From the cell containing the given text, extract its center point as [x, y] coordinate. 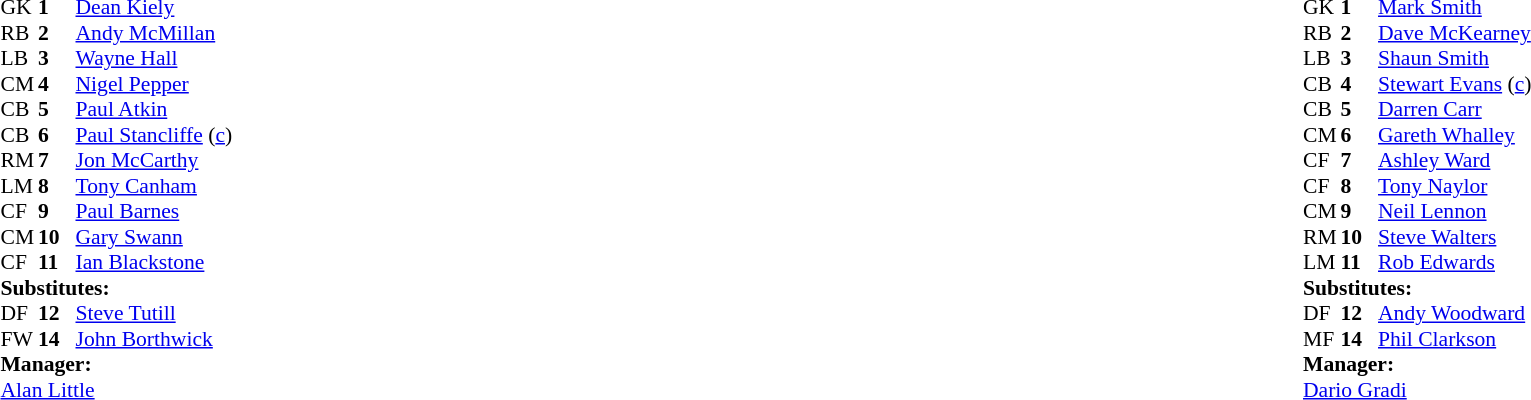
Andy Woodward [1454, 313]
Tony Naylor [1454, 186]
Neil Lennon [1454, 211]
FW [19, 339]
Ashley Ward [1454, 161]
Dave McKearney [1454, 33]
Andy McMillan [154, 33]
Steve Tutill [154, 313]
Gareth Whalley [1454, 135]
Stewart Evans (c) [1454, 84]
Paul Barnes [154, 211]
Phil Clarkson [1454, 339]
John Borthwick [154, 339]
Paul Stancliffe (c) [154, 135]
Rob Edwards [1454, 263]
Wayne Hall [154, 59]
Shaun Smith [1454, 59]
Gary Swann [154, 237]
Darren Carr [1454, 109]
Nigel Pepper [154, 84]
Ian Blackstone [154, 263]
Tony Canham [154, 186]
MF [1322, 339]
Paul Atkin [154, 109]
Steve Walters [1454, 237]
Jon McCarthy [154, 161]
